From the cell containing the given text, extract its center point as (x, y) coordinate. 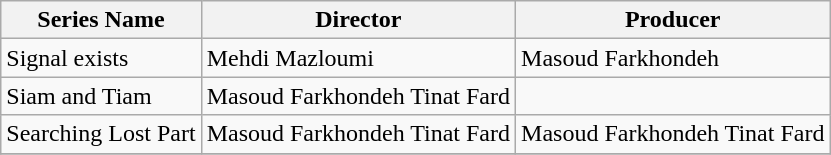
Searching Lost Part (101, 134)
Mehdi Mazloumi (358, 58)
Director (358, 20)
Siam and Tiam (101, 96)
Series Name (101, 20)
Producer (673, 20)
Masoud Farkhondeh (673, 58)
Signal exists (101, 58)
